Return (x, y) of the center of cell containing provided text 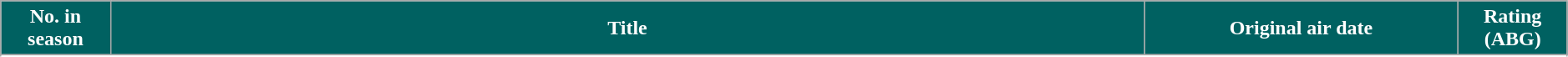
No. in season (55, 28)
Rating (ABG) (1512, 28)
Original air date (1302, 28)
Title (627, 28)
